Provide the [x, y] coordinate of the cell's center where the given text is located.  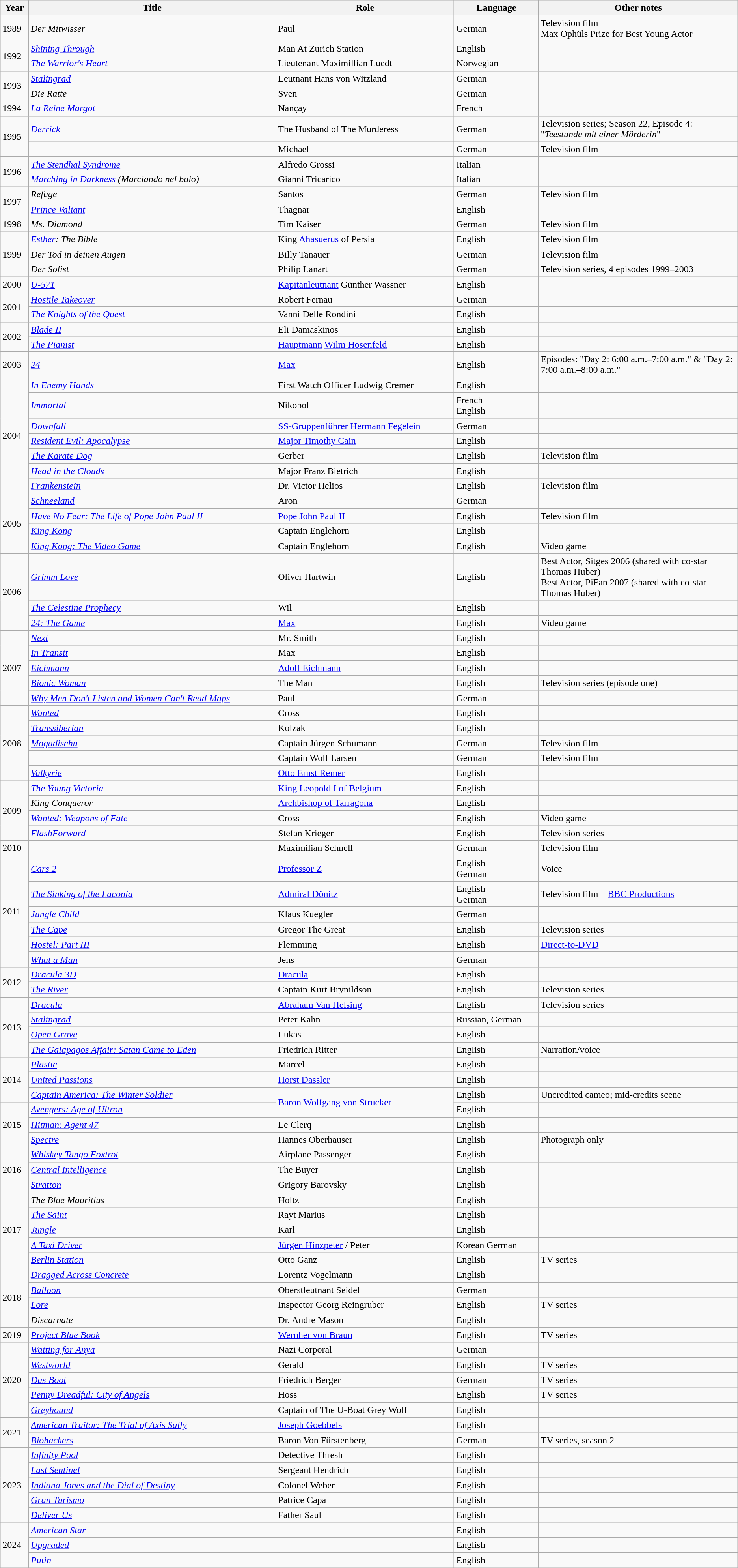
U-571 [152, 284]
The Galapagos Affair: Satan Came to Eden [152, 1050]
Inspector Georg Reingruber [365, 1305]
The Saint [152, 1215]
Kapitänleutnant Günther Wassner [365, 284]
Year [15, 8]
The Pianist [152, 344]
The Man [365, 683]
Frankenstein [152, 486]
Stratton [152, 1185]
Joseph Goebbels [365, 1425]
Direct-to-DVD [638, 944]
Next [152, 638]
Have No Fear: The Life of Pope John Paul II [152, 516]
Balloon [152, 1290]
Mr. Smith [365, 638]
1995 [15, 136]
American Star [152, 1530]
Der Solist [152, 269]
Spectre [152, 1140]
Philip Lanart [365, 269]
Bionic Woman [152, 683]
Resident Evil: Apocalypse [152, 441]
Alfredo Grossi [365, 164]
Dr. Victor Helios [365, 486]
2024 [15, 1545]
Open Grave [152, 1035]
Santos [365, 194]
Whiskey Tango Foxtrot [152, 1155]
Friedrich Berger [365, 1380]
Oberstleutnant Seidel [365, 1290]
Wil [365, 608]
Infinity Pool [152, 1455]
Le Clerq [365, 1125]
Wanted: Weapons of Fate [152, 818]
Oliver Hartwin [365, 577]
Stefan Krieger [365, 833]
Man At Zurich Station [365, 49]
King Ahasuerus of Persia [365, 239]
Jürgen Hinzpeter / Peter [365, 1245]
2003 [15, 364]
Discarnate [152, 1320]
Central Intelligence [152, 1170]
1999 [15, 254]
Sven [365, 93]
Grigory Barovsky [365, 1185]
Westworld [152, 1365]
Nançay [365, 108]
Grimm Love [152, 577]
Waiting for Anya [152, 1350]
Episodes: "Day 2: 6:00 a.m.–7:00 a.m." & "Day 2: 7:00 a.m.–8:00 a.m." [638, 364]
1996 [15, 172]
The Sinking of the Laconia [152, 894]
Gianni Tricarico [365, 179]
2010 [15, 848]
Eli Damaskinos [365, 329]
24: The Game [152, 623]
Russian, German [496, 1020]
Head in the Clouds [152, 471]
Billy Tanauer [365, 254]
The Karate Dog [152, 456]
Korean German [496, 1245]
Peter Kahn [365, 1020]
1994 [15, 108]
Der Tod in deinen Augen [152, 254]
2000 [15, 284]
Airplane Passenger [365, 1155]
Television series (episode one) [638, 683]
Penny Dreadful: City of Angels [152, 1395]
2021 [15, 1432]
Archbishop of Tarragona [365, 803]
The Warrior's Heart [152, 64]
Captain Jürgen Schumann [365, 743]
Jens [365, 959]
Wernher von Braun [365, 1335]
Hoss [365, 1395]
Major Franz Bietrich [365, 471]
Upgraded [152, 1545]
Immortal [152, 406]
Indiana Jones and the Dial of Destiny [152, 1485]
Nazi Corporal [365, 1350]
Thagnar [365, 209]
Kolzak [365, 728]
Television series; Season 22, Episode 4: "Teestunde mit einer Mörderin" [638, 129]
Ms. Diamond [152, 224]
The Stendhal Syndrome [152, 164]
Uncredited cameo; mid-credits scene [638, 1095]
2014 [15, 1080]
The Cape [152, 929]
Voice [638, 869]
Robert Fernau [365, 299]
Avengers: Age of Ultron [152, 1110]
Putin [152, 1560]
Plastic [152, 1065]
Wanted [152, 713]
Valkyrie [152, 773]
Gerber [365, 456]
In Transit [152, 653]
The Knights of the Quest [152, 314]
Captain Wolf Larsen [365, 758]
King Leopold I of Belgium [365, 788]
The Buyer [365, 1170]
Captain of The U-Boat Grey Wolf [365, 1410]
In Enemy Hands [152, 385]
Lukas [365, 1035]
2023 [15, 1485]
Klaus Kuegler [365, 914]
Greyhound [152, 1410]
24 [152, 364]
The Husband of The Murderess [365, 129]
Holtz [365, 1200]
Biohackers [152, 1440]
Narration/voice [638, 1050]
SS-Gruppenführer Hermann Fegelein [365, 426]
The Blue Mauritius [152, 1200]
Professor Z [365, 869]
Marcel [365, 1065]
Baron Von Fürstenberg [365, 1440]
Captain America: The Winter Soldier [152, 1095]
2002 [15, 337]
Maximilian Schnell [365, 848]
Hauptmann Wilm Hosenfeld [365, 344]
Hostel: Part III [152, 944]
Cars 2 [152, 869]
King Kong: The Video Game [152, 546]
Gran Turismo [152, 1500]
Refuge [152, 194]
Television filmMax Ophüls Prize for Best Young Actor [638, 28]
What a Man [152, 959]
Hannes Oberhauser [365, 1140]
TV series, season 2 [638, 1440]
Die Ratte [152, 93]
Tim Kaiser [365, 224]
Der Mitwisser [152, 28]
Sergeant Hendrich [365, 1470]
Abraham Van Helsing [365, 1005]
Michael [365, 149]
Project Blue Book [152, 1335]
2020 [15, 1380]
Television series, 4 episodes 1999–2003 [638, 269]
Baron Wolfgang von Strucker [365, 1102]
La Reine Margot [152, 108]
Other notes [638, 8]
2017 [15, 1230]
Jungle Child [152, 914]
Dr. Andre Mason [365, 1320]
FrenchEnglish [496, 406]
Norwegian [496, 64]
Colonel Weber [365, 1485]
Otto Ernst Remer [365, 773]
Dragged Across Concrete [152, 1275]
Pope John Paul II [365, 516]
Prince Valiant [152, 209]
Language [496, 8]
Horst Dassler [365, 1080]
2012 [15, 982]
2016 [15, 1170]
2009 [15, 811]
Friedrich Ritter [365, 1050]
Why Men Don't Listen and Women Can't Read Maps [152, 698]
Father Saul [365, 1515]
United Passions [152, 1080]
Adolf Eichmann [365, 668]
Das Boot [152, 1380]
Derrick [152, 129]
2019 [15, 1335]
Schneeland [152, 501]
Shining Through [152, 49]
Title [152, 8]
Aron [365, 501]
Major Timothy Cain [365, 441]
Otto Ganz [365, 1260]
Karl [365, 1230]
Nikopol [365, 406]
1989 [15, 28]
2004 [15, 435]
The Celestine Prophecy [152, 608]
The Young Victoria [152, 788]
2011 [15, 911]
Hitman: Agent 47 [152, 1125]
Flemming [365, 944]
2001 [15, 307]
A Taxi Driver [152, 1245]
Dracula 3D [152, 974]
Mogadischu [152, 743]
Deliver Us [152, 1515]
Photograph only [638, 1140]
2005 [15, 523]
Blade II [152, 329]
1992 [15, 56]
2006 [15, 592]
2018 [15, 1297]
Marching in Darkness (Marciando nel buio) [152, 179]
2008 [15, 743]
Hostile Takeover [152, 299]
1993 [15, 86]
2007 [15, 668]
Last Sentinel [152, 1470]
Berlin Station [152, 1260]
2013 [15, 1027]
1998 [15, 224]
Lieutenant Maximillian Luedt [365, 64]
Best Actor, Sitges 2006 (shared with co-star Thomas Huber) Best Actor, PiFan 2007 (shared with co-star Thomas Huber) [638, 577]
Detective Thresh [365, 1455]
1997 [15, 202]
Lorentz Vogelmann [365, 1275]
Transsiberian [152, 728]
King Conqueror [152, 803]
Vanni Delle Rondini [365, 314]
Admiral Dönitz [365, 894]
The River [152, 989]
Rayt Marius [365, 1215]
French [496, 108]
FlashForward [152, 833]
Downfall [152, 426]
Esther: The Bible [152, 239]
2015 [15, 1125]
Leutnant Hans von Witzland [365, 78]
Eichmann [152, 668]
Gerald [365, 1365]
First Watch Officer Ludwig Cremer [365, 385]
American Traitor: The Trial of Axis Sally [152, 1425]
Gregor The Great [365, 929]
Role [365, 8]
Lore [152, 1305]
Patrice Capa [365, 1500]
Television film – BBC Productions [638, 894]
King Kong [152, 531]
Captain Kurt Brynildson [365, 989]
Jungle [152, 1230]
